Identify which cell holds the provided text, then report its [x, y] central coordinate. 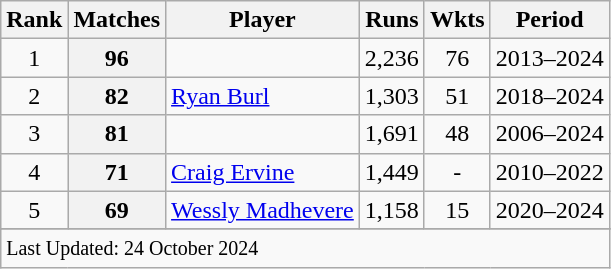
1,449 [392, 172]
1,303 [392, 96]
1,158 [392, 210]
96 [117, 58]
2010–2022 [550, 172]
Runs [392, 20]
Period [550, 20]
Player [263, 20]
Rank [34, 20]
1,691 [392, 134]
2006–2024 [550, 134]
Matches [117, 20]
2,236 [392, 58]
2020–2024 [550, 210]
5 [34, 210]
Last Updated: 24 October 2024 [305, 248]
2018–2024 [550, 96]
- [457, 172]
2013–2024 [550, 58]
51 [457, 96]
Wessly Madhevere [263, 210]
3 [34, 134]
69 [117, 210]
Craig Ervine [263, 172]
48 [457, 134]
76 [457, 58]
15 [457, 210]
82 [117, 96]
1 [34, 58]
2 [34, 96]
81 [117, 134]
71 [117, 172]
4 [34, 172]
Ryan Burl [263, 96]
Wkts [457, 20]
